Search for the cell housing the specified text and yield its [X, Y] center coordinate. 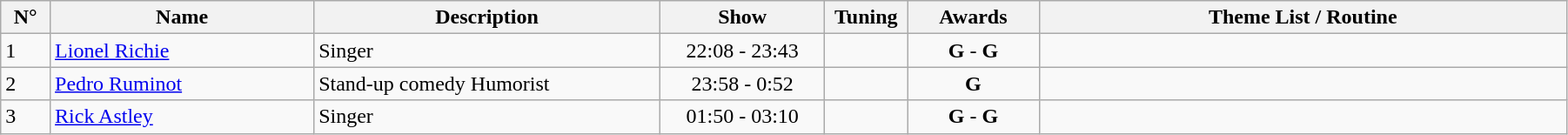
N° [26, 17]
23:58 - 0:52 [741, 84]
1 [26, 51]
3 [26, 117]
Show [741, 17]
Rick Astley [183, 117]
Name [183, 17]
Tuning [867, 17]
Pedro Ruminot [183, 84]
Awards [974, 17]
01:50 - 03:10 [741, 117]
22:08 - 23:43 [741, 51]
Stand-up comedy Humorist [487, 84]
2 [26, 84]
Theme List / Routine [1303, 17]
Lionel Richie [183, 51]
G [974, 84]
Description [487, 17]
